For the text-containing cell, return its midpoint in (x, y) coordinate format. 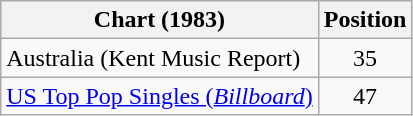
Position (365, 20)
Australia (Kent Music Report) (160, 58)
Chart (1983) (160, 20)
47 (365, 96)
35 (365, 58)
US Top Pop Singles (Billboard) (160, 96)
